Scan for the cell matching the given text and deliver its [x, y] coordinate at center. 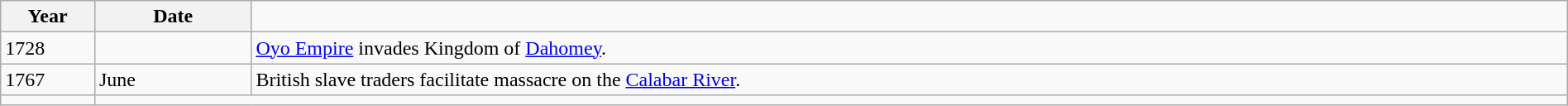
Date [172, 17]
1728 [48, 48]
British slave traders facilitate massacre on the Calabar River. [910, 79]
1767 [48, 79]
Oyo Empire invades Kingdom of Dahomey. [910, 48]
June [172, 79]
Year [48, 17]
